Determine the (x, y) coordinate at the center of the cell enclosing the given text.  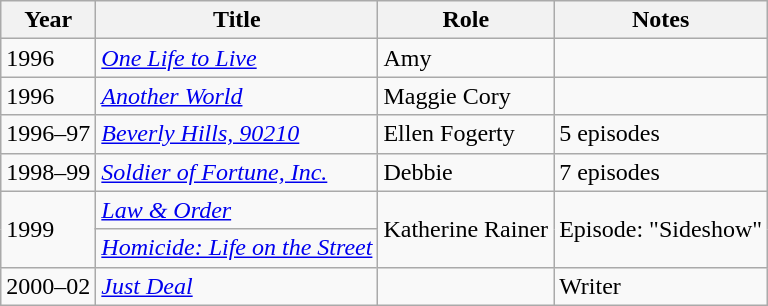
Beverly Hills, 90210 (237, 134)
Soldier of Fortune, Inc. (237, 172)
Writer (661, 286)
1999 (48, 229)
Just Deal (237, 286)
Katherine Rainer (466, 229)
1996–97 (48, 134)
Maggie Cory (466, 96)
One Life to Live (237, 58)
Year (48, 20)
Debbie (466, 172)
Episode: "Sideshow" (661, 229)
Notes (661, 20)
7 episodes (661, 172)
Law & Order (237, 210)
Homicide: Life on the Street (237, 248)
Ellen Fogerty (466, 134)
Another World (237, 96)
5 episodes (661, 134)
2000–02 (48, 286)
Amy (466, 58)
1998–99 (48, 172)
Role (466, 20)
Title (237, 20)
